Provide the (X, Y) coordinate of the cell's center where the given text is located.  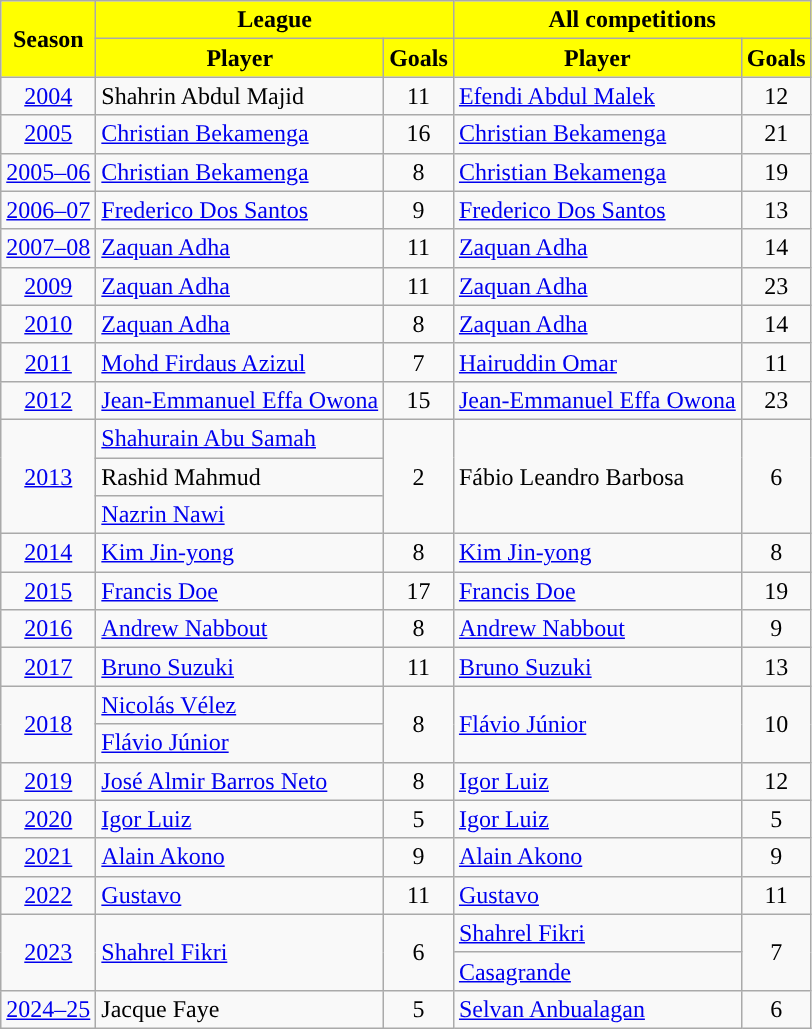
2006–07 (48, 210)
2005–06 (48, 172)
Rashid Mahmud (240, 477)
League (275, 20)
2005 (48, 134)
Season (48, 39)
All competitions (632, 20)
Casagrande (597, 971)
2010 (48, 324)
Efendi Abdul Malek (597, 96)
Shahrin Abdul Majid (240, 96)
2 (419, 476)
2019 (48, 781)
2017 (48, 667)
2021 (48, 857)
2023 (48, 952)
10 (776, 724)
2018 (48, 724)
Selvan Anbualagan (597, 1009)
2015 (48, 591)
Mohd Firdaus Azizul (240, 362)
2016 (48, 629)
16 (419, 134)
2024–25 (48, 1009)
2004 (48, 96)
2012 (48, 400)
Fábio Leandro Barbosa (597, 476)
15 (419, 400)
2022 (48, 895)
Nicolás Vélez (240, 705)
Jacque Faye (240, 1009)
Hairuddin Omar (597, 362)
2020 (48, 819)
2013 (48, 476)
2014 (48, 553)
Nazrin Nawi (240, 515)
2009 (48, 286)
Shahurain Abu Samah (240, 438)
José Almir Barros Neto (240, 781)
2011 (48, 362)
2007–08 (48, 248)
17 (419, 591)
21 (776, 134)
